Identify which cell holds the provided text, then report its (X, Y) central coordinate. 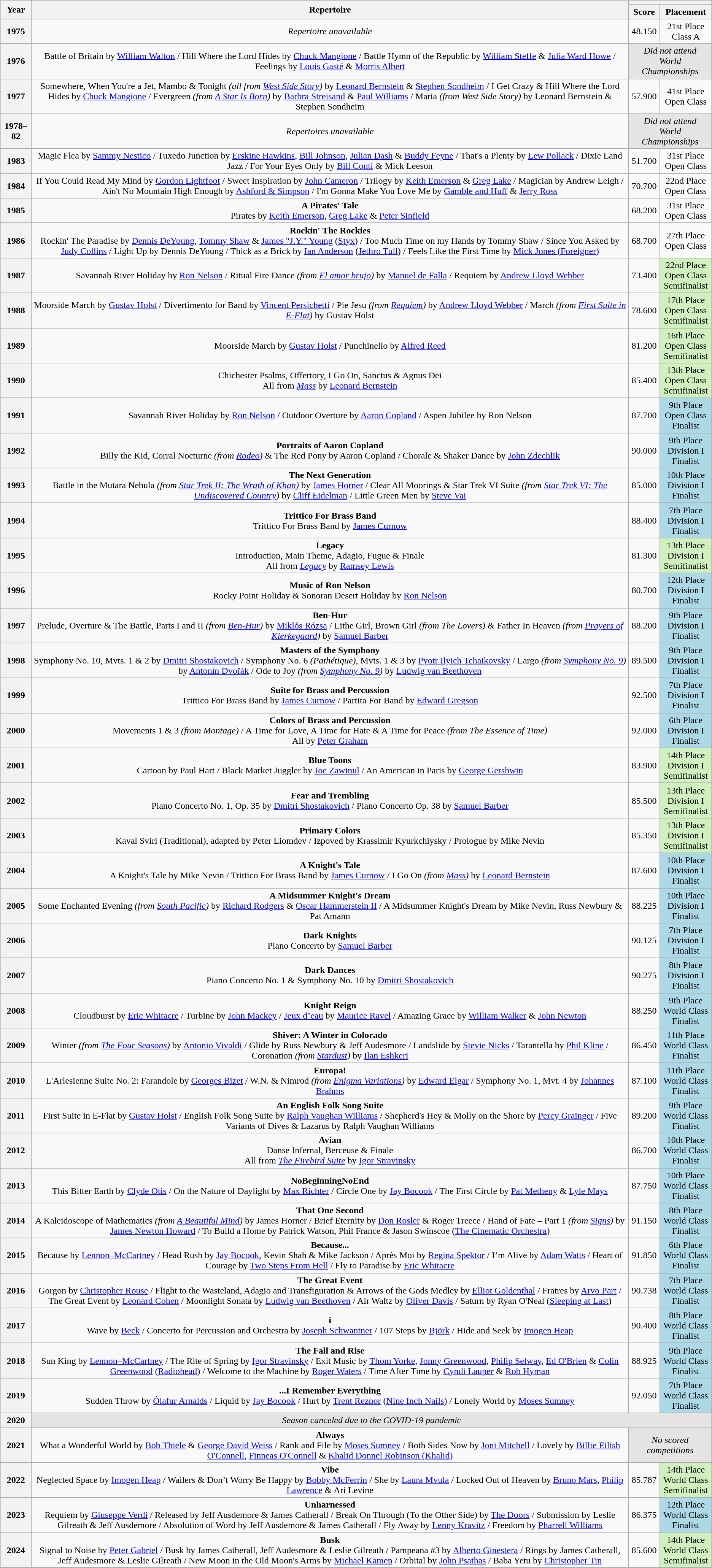
Placement (686, 12)
87.750 (644, 1186)
2021 (16, 1445)
2003 (16, 835)
88.200 (644, 625)
AvianDanse Infernal, Berceuse & FinaleAll from The Firebird Suite by Igor Stravinsky (330, 1151)
85.500 (644, 800)
1975 (16, 31)
90.400 (644, 1325)
2008 (16, 1011)
88.225 (644, 906)
88.250 (644, 1011)
85.787 (644, 1480)
22nd PlaceOpen ClassSemifinalist (686, 275)
51.700 (644, 161)
2001 (16, 765)
89.200 (644, 1116)
2020 (16, 1420)
9th PlaceOpen ClassFinalist (686, 416)
12th PlaceDivision IFinalist (686, 590)
86.700 (644, 1151)
Savannah River Holiday by Ron Nelson / Ritual Fire Dance (from El amor brujo) by Manuel de Falla / Requiem by Andrew Lloyd Webber (330, 275)
1997 (16, 625)
88.400 (644, 521)
85.350 (644, 835)
1978–82 (16, 131)
8th PlaceDivision IFinalist (686, 976)
1992 (16, 451)
6th PlaceDivision IFinalist (686, 730)
1985 (16, 211)
1991 (16, 416)
2023 (16, 1515)
2018 (16, 1360)
LegacyIntroduction, Main Theme, Adagio, Fugue & FinaleAll from Legacy by Ramsey Lewis (330, 555)
2017 (16, 1325)
92.500 (644, 695)
80.700 (644, 590)
2010 (16, 1081)
Trittico For Brass BandTrittico For Brass Band by James Curnow (330, 521)
22nd PlaceOpen Class (686, 186)
91.850 (644, 1255)
2016 (16, 1290)
86.375 (644, 1515)
1977 (16, 96)
85.000 (644, 486)
57.900 (644, 96)
Music of Ron NelsonRocky Point Holiday & Sonoran Desert Holiday by Ron Nelson (330, 590)
1999 (16, 695)
iWave by Beck / Concerto for Percussion and Orchestra by Joseph Schwantner / 107 Steps by Björk / Hide and Seek by Imogen Heap (330, 1325)
90.000 (644, 451)
2007 (16, 976)
1983 (16, 161)
1994 (16, 521)
2013 (16, 1186)
Season canceled due to the COVID-19 pandemic (372, 1420)
Fear and TremblingPiano Concerto No. 1, Op. 35 by Dmitri Shostakovich / Piano Concerto Op. 38 by Samuel Barber (330, 800)
2005 (16, 906)
87.100 (644, 1081)
2022 (16, 1480)
Blue ToonsCartoon by Paul Hart / Black Market Juggler by Joe Zawinul / An American in Paris by George Gershwin (330, 765)
87.700 (644, 416)
2006 (16, 941)
2002 (16, 800)
Repertoire (330, 10)
No scored competitions (670, 1445)
2024 (16, 1550)
Dark KnightsPiano Concerto by Samuel Barber (330, 941)
Suite for Brass and PercussionTrittico For Brass Band by James Curnow / Partita For Band by Edward Gregson (330, 695)
2019 (16, 1395)
Portraits of Aaron CoplandBilly the Kid, Corral Nocturne (from Rodeo) & The Red Pony by Aaron Copland / Chorale & Shaker Dance by John Zdechlik (330, 451)
89.500 (644, 660)
Knight ReignCloudburst by Eric Whitacre / Turbine by John Mackey / Jeux d’eau by Maurice Ravel / Amazing Grace by William Walker & John Newton (330, 1011)
1976 (16, 61)
1995 (16, 555)
14th PlaceDivision ISemifinalist (686, 765)
85.400 (644, 381)
Repertoire unavailable (330, 31)
Dark DancesPiano Concerto No. 1 & Symphony No. 10 by Dmitri Shostakovich (330, 976)
81.200 (644, 345)
83.900 (644, 765)
2004 (16, 870)
2000 (16, 730)
48.150 (644, 31)
1989 (16, 345)
90.275 (644, 976)
Savannah River Holiday by Ron Nelson / Outdoor Overture by Aaron Copland / Aspen Jubilee by Ron Nelson (330, 416)
2014 (16, 1220)
17th PlaceOpen ClassSemifinalist (686, 310)
2012 (16, 1151)
86.450 (644, 1046)
90.738 (644, 1290)
Moorside March by Gustav Holst / Punchinello by Alfred Reed (330, 345)
Chichester Psalms, Offertory, I Go On, Sanctus & Agnus DeiAll from Mass by Leonard Bernstein (330, 381)
16th PlaceOpen ClassSemifinalist (686, 345)
6th PlaceWorld ClassFinalist (686, 1255)
68.200 (644, 211)
2015 (16, 1255)
68.700 (644, 240)
1993 (16, 486)
90.125 (644, 941)
1986 (16, 240)
Year (16, 10)
1996 (16, 590)
1998 (16, 660)
1987 (16, 275)
A Pirates' TalePirates by Keith Emerson, Greg Lake & Peter Sinfield (330, 211)
13th PlaceOpen ClassSemifinalist (686, 381)
92.050 (644, 1395)
Primary ColorsKaval Sviri (Traditional), adapted by Peter Liomdev / Izpoved by Krassimir Kyurkchiysky / Prologue by Mike Nevin (330, 835)
41st PlaceOpen Class (686, 96)
Repertoires unavailable (330, 131)
1988 (16, 310)
88.925 (644, 1360)
27th PlaceOpen Class (686, 240)
Score (644, 12)
91.150 (644, 1220)
85.600 (644, 1550)
A Knight's TaleA Knight's Tale by Mike Nevin / Trittico For Brass Band by James Curnow / I Go On (from Mass) by Leonard Bernstein (330, 870)
1990 (16, 381)
2011 (16, 1116)
2009 (16, 1046)
81.300 (644, 555)
78.600 (644, 310)
92.000 (644, 730)
1984 (16, 186)
87.600 (644, 870)
12th PlaceWorld ClassFinalist (686, 1515)
73.400 (644, 275)
...I Remember EverythingSudden Throw by Ólafur Arnalds / Liquid by Jay Bocook / Hurt by Trent Reznor (Nine Inch Nails) / Lonely World by Moses Sumney (330, 1395)
70.700 (644, 186)
21st PlaceClass A (686, 31)
